Extract the (x, y) coordinate from the center of the cell holding the provided text.  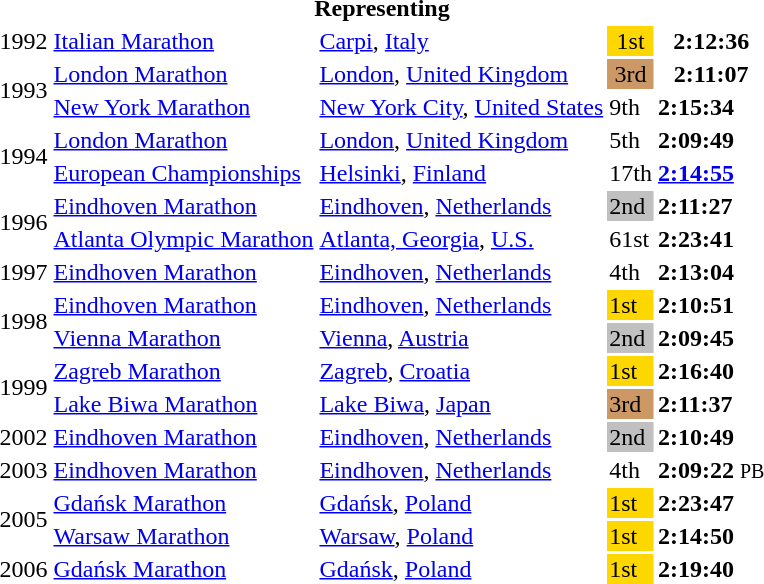
European Championships (184, 173)
Warsaw Marathon (184, 536)
Italian Marathon (184, 41)
Zagreb Marathon (184, 371)
9th (631, 107)
Lake Biwa Marathon (184, 404)
Lake Biwa, Japan (462, 404)
Carpi, Italy (462, 41)
Vienna, Austria (462, 338)
New York Marathon (184, 107)
Atlanta Olympic Marathon (184, 239)
New York City, United States (462, 107)
Vienna Marathon (184, 338)
Zagreb, Croatia (462, 371)
5th (631, 140)
Warsaw, Poland (462, 536)
61st (631, 239)
17th (631, 173)
Atlanta, Georgia, U.S. (462, 239)
Helsinki, Finland (462, 173)
